Return [X, Y] of the center of cell containing provided text 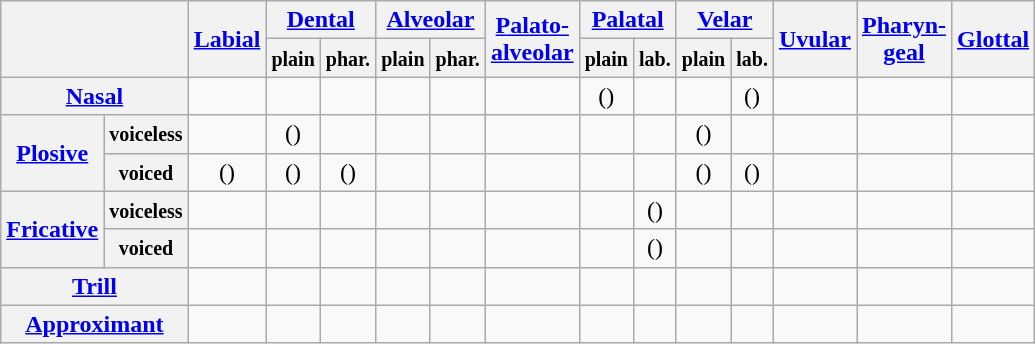
Pharyn-geal [904, 39]
Nasal [94, 96]
Velar [724, 20]
Palato-alveolar [532, 39]
Approximant [94, 324]
Glottal [994, 39]
Trill [94, 286]
Fricative [52, 229]
Dental [321, 20]
Plosive [52, 153]
Palatal [628, 20]
Uvular [814, 39]
Labial [227, 39]
Alveolar [431, 20]
